From the cell containing the given text, extract its center point as [X, Y] coordinate. 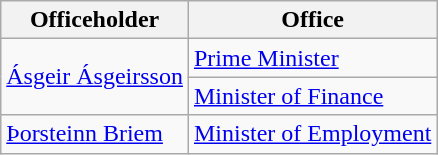
Minister of Finance [312, 96]
Officeholder [95, 20]
Minister of Employment [312, 134]
Prime Minister [312, 58]
Ásgeir Ásgeirsson [95, 77]
Þorsteinn Briem [95, 134]
Office [312, 20]
